Return the (X, Y) coordinate for the center point of the cell that contains the specified text.  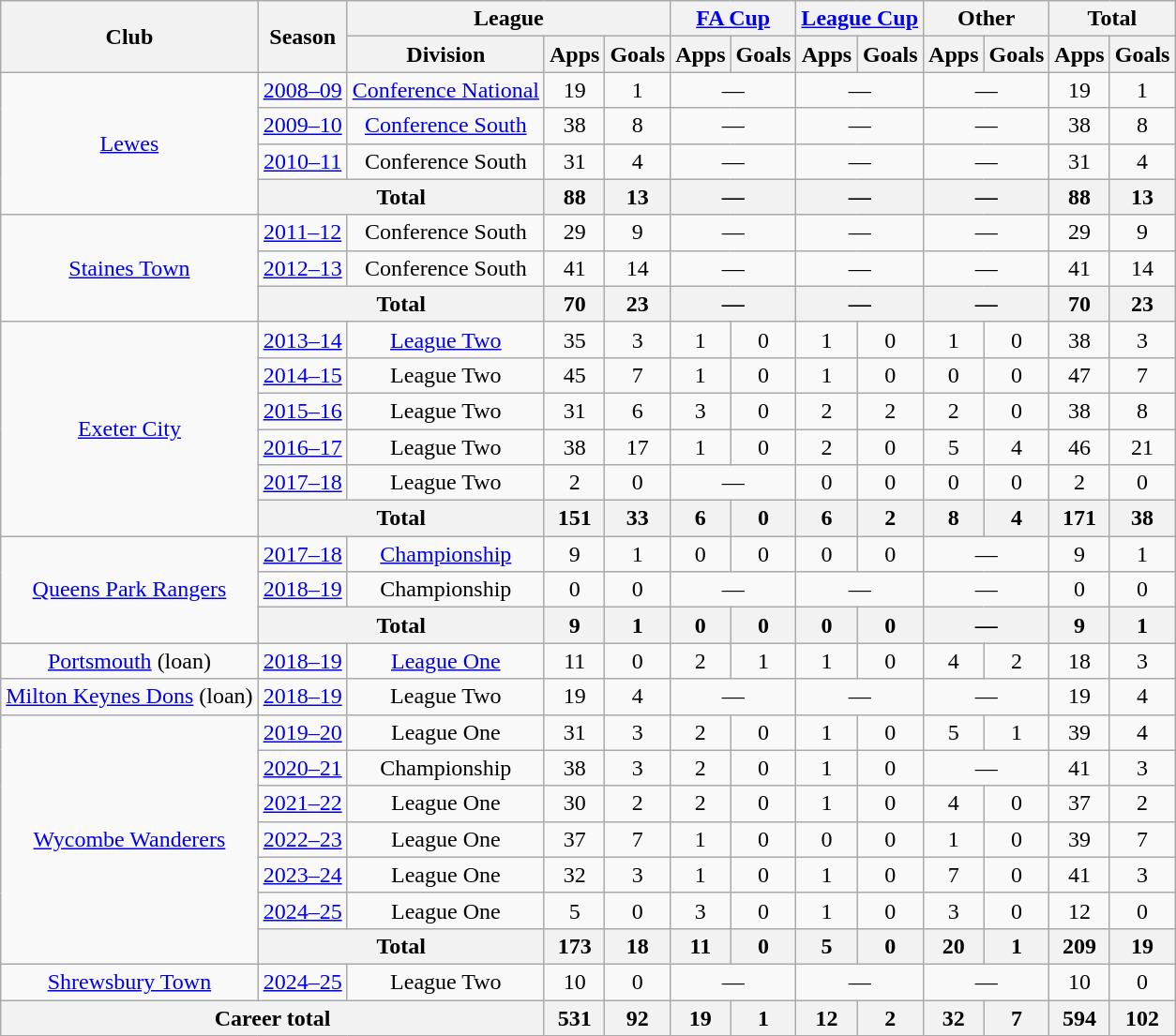
102 (1142, 1017)
Shrewsbury Town (129, 982)
17 (638, 447)
Exeter City (129, 428)
Other (987, 19)
30 (574, 803)
33 (638, 518)
2021–22 (302, 803)
20 (954, 946)
2019–20 (302, 732)
2022–23 (302, 839)
35 (574, 339)
Season (302, 37)
Staines Town (129, 268)
Wycombe Wanderers (129, 839)
2011–12 (302, 233)
594 (1079, 1017)
21 (1142, 447)
Portsmouth (loan) (129, 661)
46 (1079, 447)
171 (1079, 518)
209 (1079, 946)
Career total (273, 1017)
2016–17 (302, 447)
League (508, 19)
Division (445, 54)
2012–13 (302, 268)
Milton Keynes Dons (loan) (129, 697)
173 (574, 946)
Conference National (445, 90)
2020–21 (302, 768)
151 (574, 518)
92 (638, 1017)
Queens Park Rangers (129, 590)
2023–24 (302, 875)
45 (574, 375)
FA Cup (733, 19)
Club (129, 37)
47 (1079, 375)
2015–16 (302, 411)
2008–09 (302, 90)
2009–10 (302, 126)
League Cup (860, 19)
531 (574, 1017)
2014–15 (302, 375)
Lewes (129, 143)
2013–14 (302, 339)
2010–11 (302, 161)
